Extract the [x, y] coordinate from the center of the cell holding the provided text.  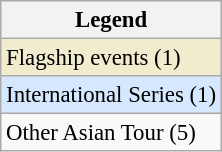
Other Asian Tour (5) [112, 133]
International Series (1) [112, 95]
Flagship events (1) [112, 58]
Legend [112, 20]
